Detect which cell encompasses the target text, then output its (x, y) center coordinate. 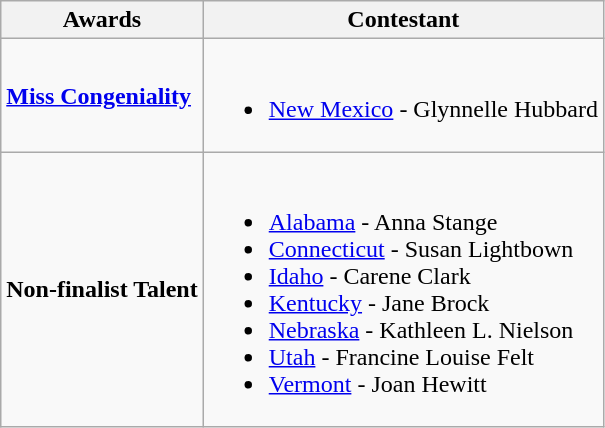
Non-finalist Talent (102, 290)
Miss Congeniality (102, 96)
Contestant (403, 20)
Awards (102, 20)
New Mexico - Glynnelle Hubbard (403, 96)
